From the cell containing the given text, extract its center point as (X, Y) coordinate. 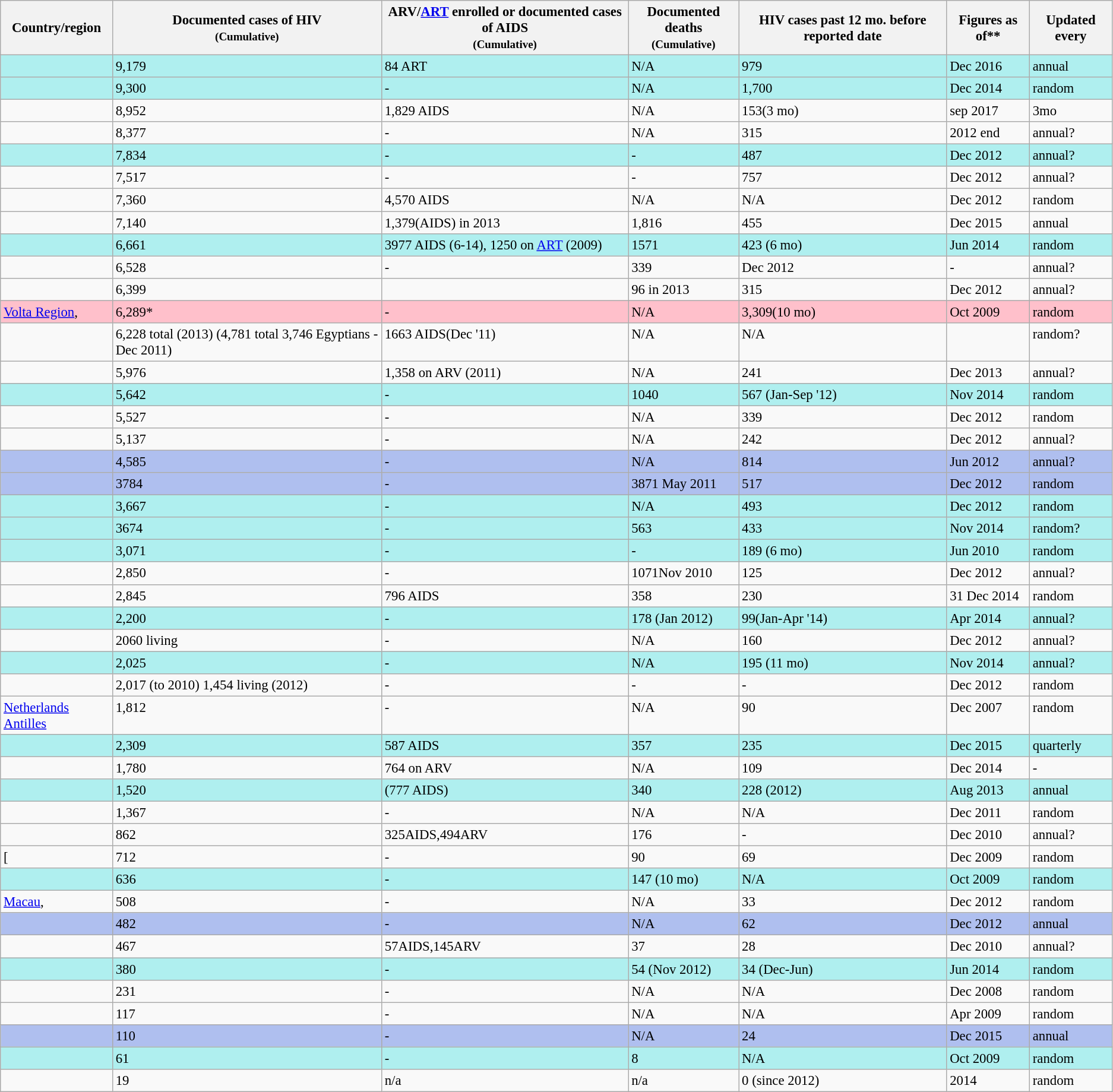
1571 (684, 245)
Dec 2013 (988, 372)
Volta Region, (57, 312)
7,517 (247, 178)
712 (247, 857)
Dec 2009 (988, 857)
1,358 on ARV (2011) (505, 372)
467 (247, 947)
ARV/ART enrolled or documented cases of AIDS(Cumulative) (505, 28)
358 (684, 596)
Jun 2010 (988, 551)
1,367 (247, 813)
7,834 (247, 156)
31 Dec 2014 (988, 596)
6,289* (247, 312)
Dec 2011 (988, 813)
235 (843, 746)
176 (684, 835)
3,667 (247, 507)
3,309(10 mo) (843, 312)
2014 (988, 1081)
231 (247, 991)
Dec 2016 (988, 67)
sep 2017 (988, 111)
96 in 2013 (684, 289)
3674 (247, 528)
69 (843, 857)
4,570 AIDS (505, 200)
2,309 (247, 746)
Macau, (57, 902)
433 (843, 528)
84 ART (505, 67)
230 (843, 596)
HIV cases past 12 mo. before reported date (843, 28)
37 (684, 947)
5,976 (247, 372)
979 (843, 67)
117 (247, 1014)
8,952 (247, 111)
Apr 2009 (988, 1014)
242 (843, 439)
3784 (247, 484)
Documented cases of HIV(Cumulative) (247, 28)
8,377 (247, 133)
7,360 (247, 200)
5,527 (247, 417)
Aug 2013 (988, 790)
5,137 (247, 439)
2,845 (247, 596)
796 AIDS (505, 596)
4,585 (247, 462)
6,228 total (2013) (4,781 total 3,746 Egyptians - Dec 2011) (247, 342)
61 (247, 1058)
1,780 (247, 768)
2,850 (247, 574)
493 (843, 507)
8 (684, 1058)
9,179 (247, 67)
423 (6 mo) (843, 245)
517 (843, 484)
109 (843, 768)
380 (247, 969)
Figures as of** (988, 28)
2060 living (247, 640)
2012 end (988, 133)
189 (6 mo) (843, 551)
1,812 (247, 715)
1,520 (247, 790)
563 (684, 528)
482 (247, 925)
1,816 (684, 223)
99(Jan-Apr '14) (843, 618)
325AIDS,494ARV (505, 835)
3,071 (247, 551)
Dec 2007 (988, 715)
241 (843, 372)
508 (247, 902)
1040 (684, 395)
110 (247, 1036)
5,642 (247, 395)
814 (843, 462)
1663 AIDS(Dec '11) (505, 342)
Apr 2014 (988, 618)
34 (Dec-Jun) (843, 969)
Country/region (57, 28)
1,379(AIDS) in 2013 (505, 223)
340 (684, 790)
195 (11 mo) (843, 663)
33 (843, 902)
228 (2012) (843, 790)
2,025 (247, 663)
quarterly (1070, 746)
455 (843, 223)
1,700 (843, 88)
Netherlands Antilles (57, 715)
6,661 (247, 245)
24 (843, 1036)
6,399 (247, 289)
0 (since 2012) (843, 1081)
Updated every (1070, 28)
2,017 (to 2010) 1,454 living (2012) (247, 685)
6,528 (247, 267)
125 (843, 574)
3977 AIDS (6-14), 1250 on ART (2009) (505, 245)
587 AIDS (505, 746)
Documented deaths(Cumulative) (684, 28)
28 (843, 947)
(777 AIDS) (505, 790)
Jun 2012 (988, 462)
62 (843, 925)
19 (247, 1081)
1071Nov 2010 (684, 574)
862 (247, 835)
54 (Nov 2012) (684, 969)
757 (843, 178)
3mo (1070, 111)
636 (247, 879)
3871 May 2011 (684, 484)
160 (843, 640)
487 (843, 156)
357 (684, 746)
7,140 (247, 223)
147 (10 mo) (684, 879)
153(3 mo) (843, 111)
9,300 (247, 88)
764 on ARV (505, 768)
567 (Jan-Sep '12) (843, 395)
2,200 (247, 618)
1,829 AIDS (505, 111)
178 (Jan 2012) (684, 618)
[ (57, 857)
Dec 2008 (988, 991)
57AIDS,145ARV (505, 947)
